Locate the cell with the specified text and output its [X, Y] center coordinate. 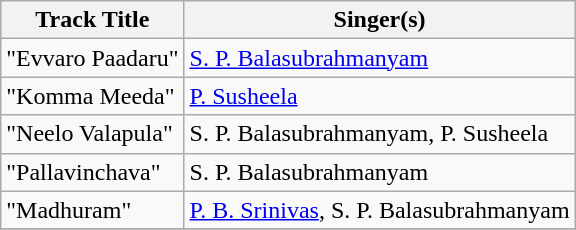
"Evvaro Paadaru" [92, 58]
Singer(s) [380, 20]
P. Susheela [380, 96]
"Pallavinchava" [92, 172]
Track Title [92, 20]
S. P. Balasubrahmanyam, P. Susheela [380, 134]
"Neelo Valapula" [92, 134]
P. B. Srinivas, S. P. Balasubrahmanyam [380, 210]
"Komma Meeda" [92, 96]
"Madhuram" [92, 210]
